Pinpoint the cell where the given text exists, returning its [x, y] midpoint coordinate. 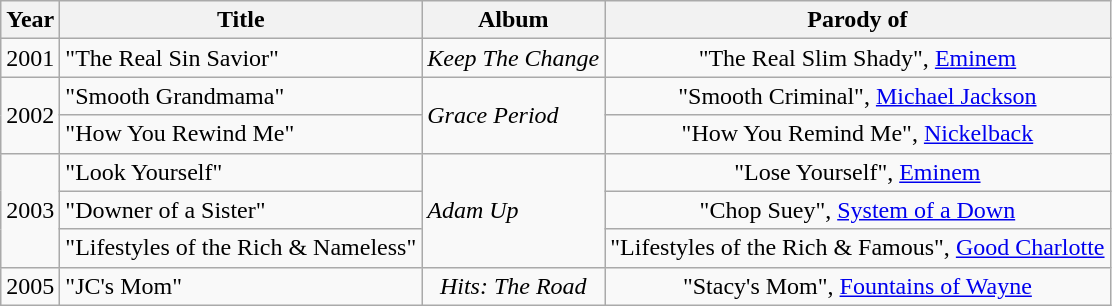
"Lose Yourself", Eminem [858, 172]
Title [241, 20]
"Look Yourself" [241, 172]
"The Real Slim Shady", Eminem [858, 58]
Grace Period [514, 115]
Parody of [858, 20]
"Lifestyles of the Rich & Nameless" [241, 248]
"Smooth Criminal", Michael Jackson [858, 96]
Keep The Change [514, 58]
Year [30, 20]
"Downer of a Sister" [241, 210]
Adam Up [514, 210]
"JC's Mom" [241, 286]
"Smooth Grandmama" [241, 96]
"Lifestyles of the Rich & Famous", Good Charlotte [858, 248]
"How You Remind Me", Nickelback [858, 134]
"The Real Sin Savior" [241, 58]
Hits: The Road [514, 286]
2002 [30, 115]
"Chop Suey", System of a Down [858, 210]
Album [514, 20]
"How You Rewind Me" [241, 134]
"Stacy's Mom", Fountains of Wayne [858, 286]
2003 [30, 210]
2001 [30, 58]
2005 [30, 286]
